Return (x, y) of the center of cell containing provided text 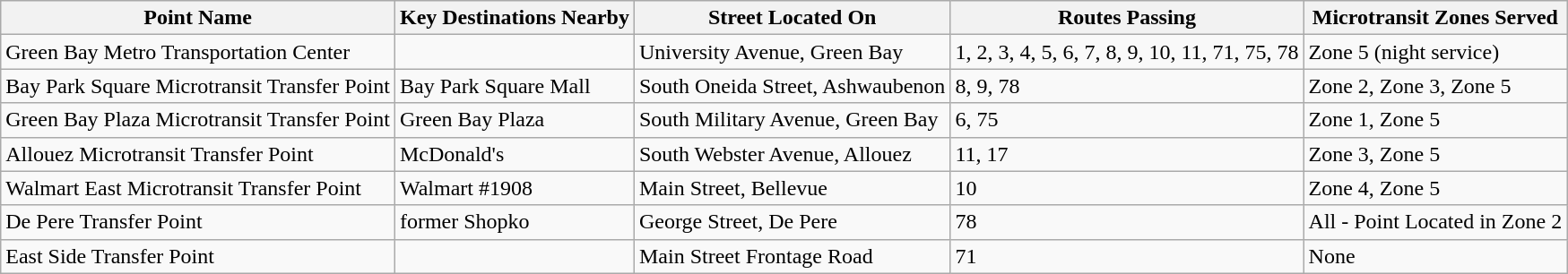
Green Bay Plaza (515, 120)
6, 75 (1127, 120)
Bay Park Square Microtransit Transfer Point (198, 86)
Zone 2, Zone 3, Zone 5 (1435, 86)
Zone 3, Zone 5 (1435, 154)
De Pere Transfer Point (198, 222)
None (1435, 256)
Street Located On (792, 18)
Zone 4, Zone 5 (1435, 188)
10 (1127, 188)
University Avenue, Green Bay (792, 52)
All - Point Located in Zone 2 (1435, 222)
Bay Park Square Mall (515, 86)
Zone 5 (night service) (1435, 52)
South Oneida Street, Ashwaubenon (792, 86)
Microtransit Zones Served (1435, 18)
1, 2, 3, 4, 5, 6, 7, 8, 9, 10, 11, 71, 75, 78 (1127, 52)
Routes Passing (1127, 18)
71 (1127, 256)
Green Bay Plaza Microtransit Transfer Point (198, 120)
South Military Avenue, Green Bay (792, 120)
11, 17 (1127, 154)
East Side Transfer Point (198, 256)
8, 9, 78 (1127, 86)
Main Street Frontage Road (792, 256)
former Shopko (515, 222)
Allouez Microtransit Transfer Point (198, 154)
Green Bay Metro Transportation Center (198, 52)
George Street, De Pere (792, 222)
McDonald's (515, 154)
Main Street, Bellevue (792, 188)
Walmart East Microtransit Transfer Point (198, 188)
Point Name (198, 18)
South Webster Avenue, Allouez (792, 154)
Walmart #1908 (515, 188)
78 (1127, 222)
Zone 1, Zone 5 (1435, 120)
Key Destinations Nearby (515, 18)
